Locate the cell with the specified text and output its [x, y] center coordinate. 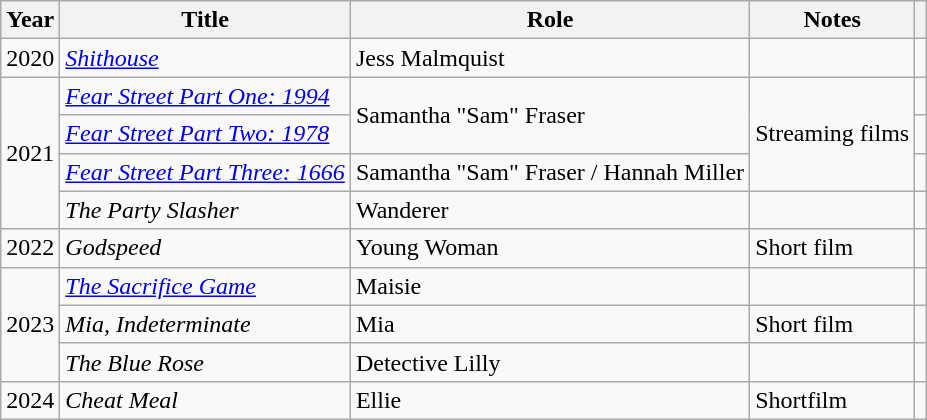
Cheat Meal [206, 400]
Mia, Indeterminate [206, 324]
Year [30, 20]
Fear Street Part Two: 1978 [206, 134]
Fear Street Part One: 1994 [206, 96]
Title [206, 20]
Godspeed [206, 248]
Fear Street Part Three: 1666 [206, 172]
Young Woman [550, 248]
2022 [30, 248]
Maisie [550, 286]
Samantha "Sam" Fraser [550, 115]
Role [550, 20]
The Sacrifice Game [206, 286]
Ellie [550, 400]
Samantha "Sam" Fraser / Hannah Miller [550, 172]
2021 [30, 153]
2020 [30, 58]
The Blue Rose [206, 362]
Streaming films [832, 134]
Mia [550, 324]
Shithouse [206, 58]
2024 [30, 400]
2023 [30, 324]
Wanderer [550, 210]
Jess Malmquist [550, 58]
The Party Slasher [206, 210]
Detective Lilly [550, 362]
Shortfilm [832, 400]
Notes [832, 20]
